Capture the cell that displays the provided text and extract its (x, y) central coordinate. 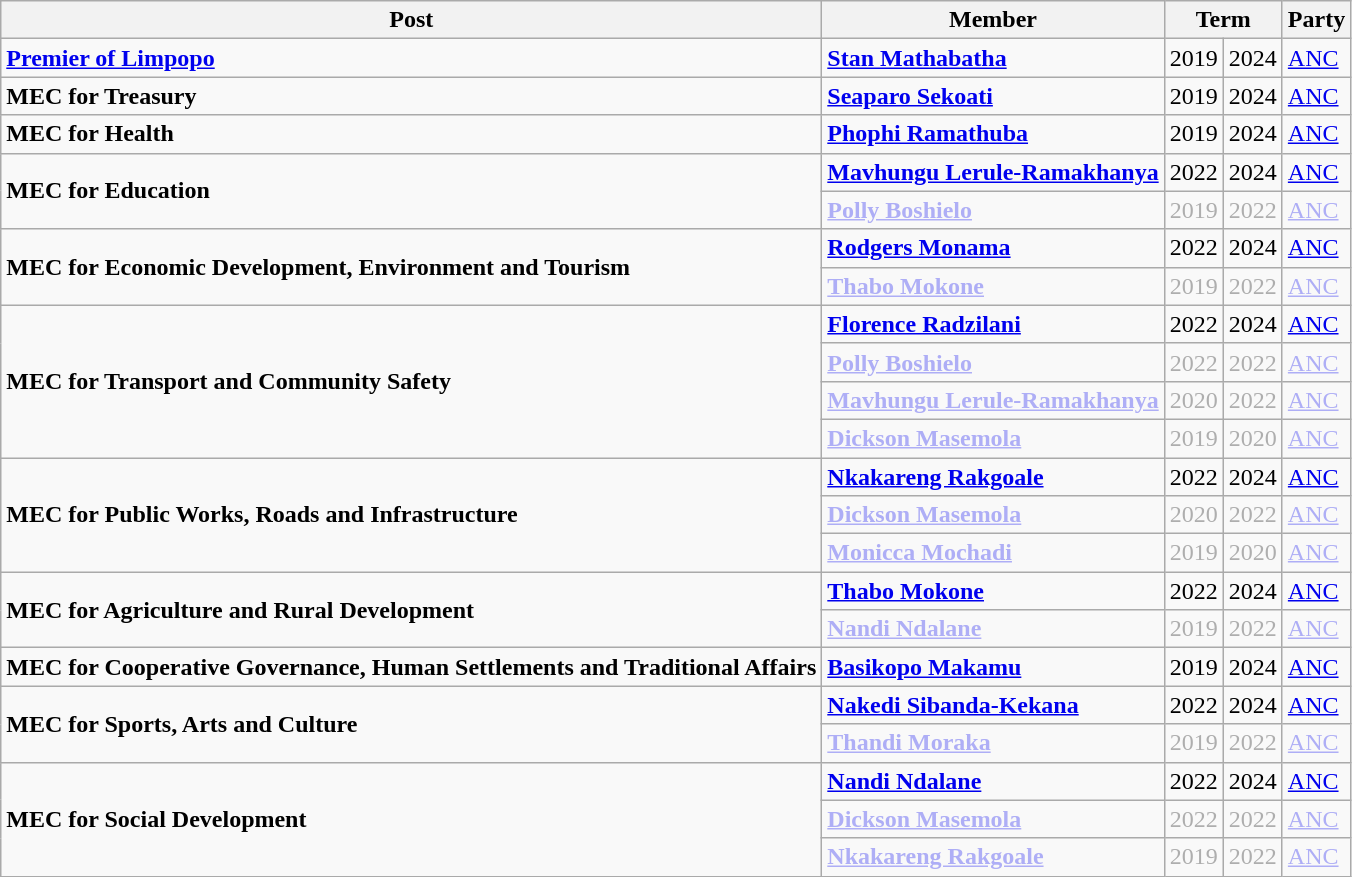
MEC for Sports, Arts and Culture (412, 724)
Premier of Limpopo (412, 58)
Member (993, 20)
Post (412, 20)
Florence Radzilani (993, 324)
MEC for Economic Development, Environment and Tourism (412, 267)
Stan Mathabatha (993, 58)
Thandi Moraka (993, 743)
MEC for Cooperative Governance, Human Settlements and Traditional Affairs (412, 667)
MEC for Treasury (412, 96)
Phophi Ramathuba (993, 134)
MEC for Transport and Community Safety (412, 381)
MEC for Social Development (412, 819)
Party (1316, 20)
Basikopo Makamu (993, 667)
MEC for Education (412, 191)
MEC for Public Works, Roads and Infrastructure (412, 515)
Nakedi Sibanda-Kekana (993, 705)
Term (1223, 20)
MEC for Health (412, 134)
MEC for Agriculture and Rural Development (412, 610)
Seaparo Sekoati (993, 96)
Rodgers Monama (993, 248)
Monicca Mochadi (993, 553)
